From the cell containing the given text, extract its center point as (x, y) coordinate. 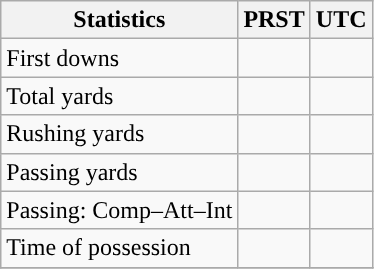
Passing: Comp–Att–Int (120, 210)
UTC (341, 20)
PRST (274, 20)
Rushing yards (120, 134)
Passing yards (120, 172)
Time of possession (120, 248)
Statistics (120, 20)
Total yards (120, 96)
First downs (120, 58)
